Locate the cell with the specified text and output its (X, Y) center coordinate. 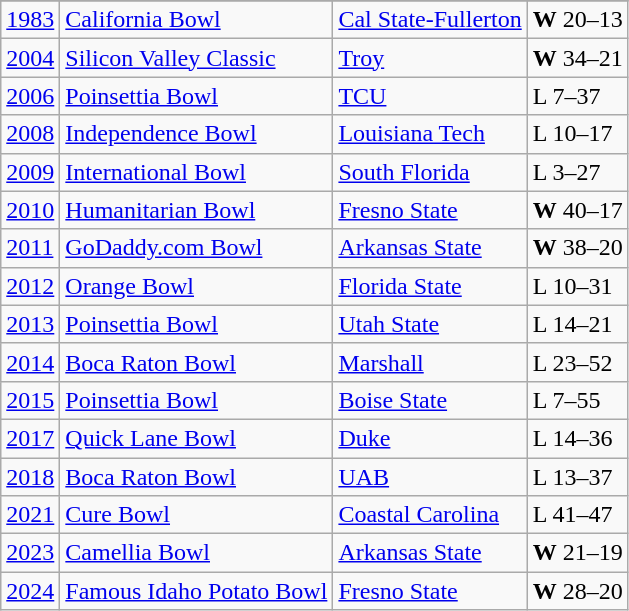
Quick Lane Bowl (196, 438)
L 13–37 (578, 477)
Utah State (430, 324)
Troy (430, 58)
Orange Bowl (196, 286)
W 21–19 (578, 553)
Marshall (430, 362)
Independence Bowl (196, 134)
2017 (30, 438)
L 3–27 (578, 172)
W 20–13 (578, 20)
W 40–17 (578, 210)
GoDaddy.com Bowl (196, 248)
Duke (430, 438)
Cure Bowl (196, 515)
L 14–36 (578, 438)
South Florida (430, 172)
Camellia Bowl (196, 553)
Coastal Carolina (430, 515)
Boise State (430, 400)
Humanitarian Bowl (196, 210)
Famous Idaho Potato Bowl (196, 591)
L 23–52 (578, 362)
W 38–20 (578, 248)
L 41–47 (578, 515)
L 14–21 (578, 324)
L 10–31 (578, 286)
California Bowl (196, 20)
International Bowl (196, 172)
2010 (30, 210)
2009 (30, 172)
2014 (30, 362)
2024 (30, 591)
2006 (30, 96)
2021 (30, 515)
2015 (30, 400)
1983 (30, 20)
Florida State (430, 286)
Silicon Valley Classic (196, 58)
TCU (430, 96)
L 7–55 (578, 400)
2011 (30, 248)
2012 (30, 286)
2013 (30, 324)
Cal State-Fullerton (430, 20)
2008 (30, 134)
L 7–37 (578, 96)
2004 (30, 58)
2023 (30, 553)
Louisiana Tech (430, 134)
L 10–17 (578, 134)
2018 (30, 477)
W 34–21 (578, 58)
UAB (430, 477)
W 28–20 (578, 591)
